Identify which cell holds the provided text, then report its (X, Y) central coordinate. 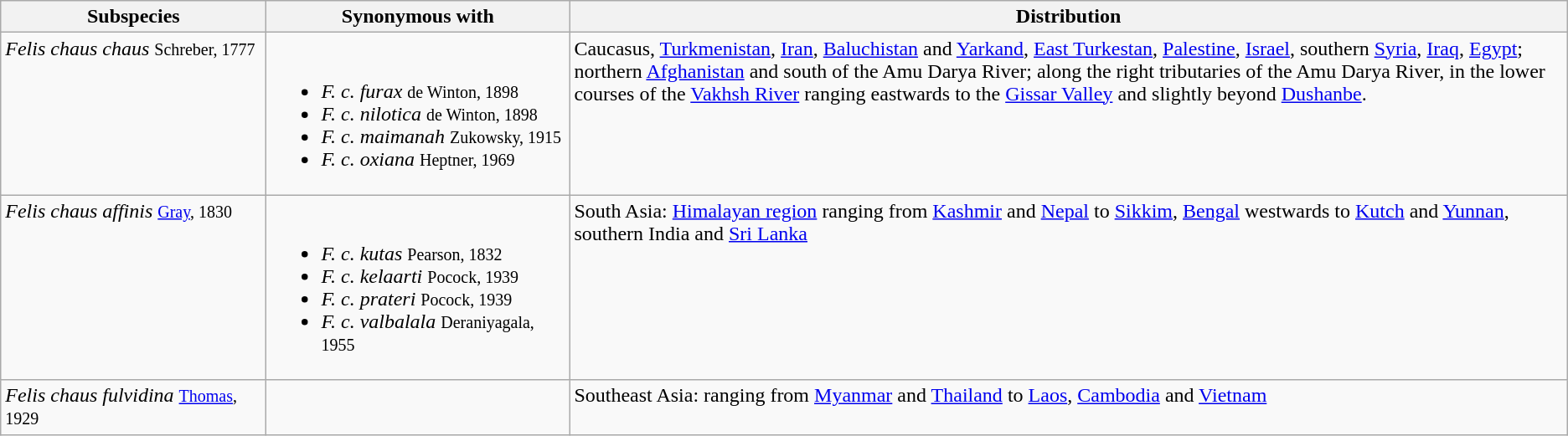
Felis chaus affinis Gray, 1830 (134, 288)
Distribution (1069, 17)
F. c. kutas Pearson, 1832F. c. kelaarti Pocock, 1939F. c. prateri Pocock, 1939F. c. valbalala Deraniyagala, 1955 (418, 288)
South Asia: Himalayan region ranging from Kashmir and Nepal to Sikkim, Bengal westwards to Kutch and Yunnan, southern India and Sri Lanka (1069, 288)
Southeast Asia: ranging from Myanmar and Thailand to Laos, Cambodia and Vietnam (1069, 407)
Subspecies (134, 17)
Synonymous with (418, 17)
Felis chaus chaus Schreber, 1777 (134, 114)
Felis chaus fulvidina Thomas, 1929 (134, 407)
F. c. furax de Winton, 1898F. c. nilotica de Winton, 1898F. c. maimanah Zukowsky, 1915F. c. oxiana Heptner, 1969 (418, 114)
